From the cell containing the given text, extract its center point as [x, y] coordinate. 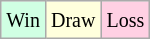
Draw [72, 20]
Win [24, 20]
Loss [126, 20]
